Detect which cell encompasses the target text, then output its (X, Y) center coordinate. 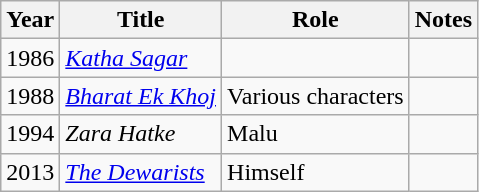
The Dewarists (141, 172)
Title (141, 20)
Zara Hatke (141, 134)
Notes (443, 20)
Year (30, 20)
Katha Sagar (141, 58)
2013 (30, 172)
1994 (30, 134)
Role (316, 20)
Various characters (316, 96)
1986 (30, 58)
Himself (316, 172)
Bharat Ek Khoj (141, 96)
1988 (30, 96)
Malu (316, 134)
